Provide the [x, y] coordinate of the cell's center where the given text is located.  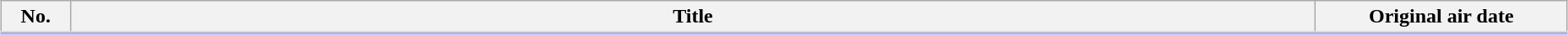
Original air date [1441, 17]
Title [693, 17]
No. [35, 17]
